Scan for the cell matching the given text and deliver its (x, y) coordinate at center. 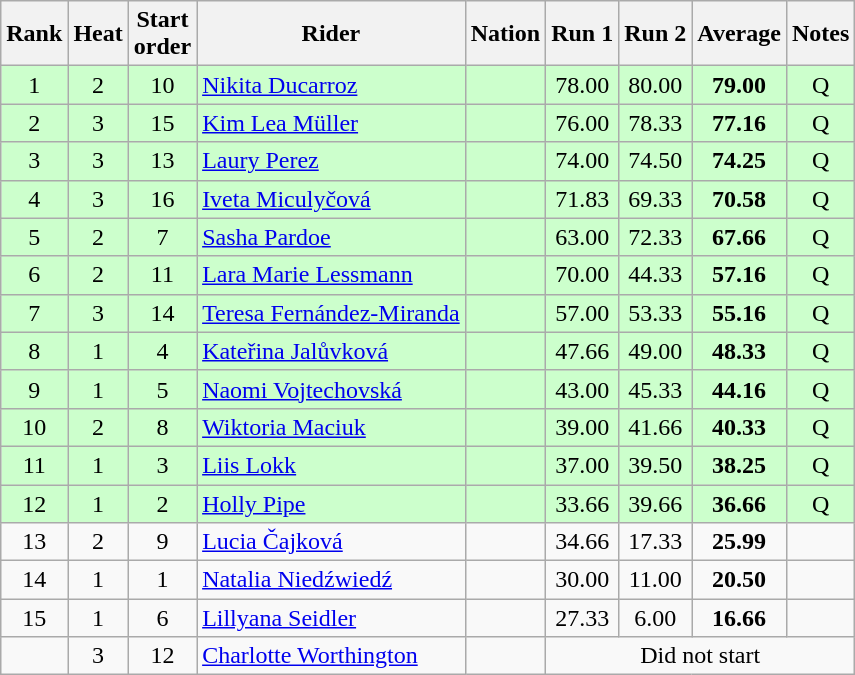
Iveta Miculyčová (332, 199)
Teresa Fernández-Miranda (332, 313)
74.00 (582, 161)
27.33 (582, 618)
57.00 (582, 313)
44.16 (740, 389)
34.66 (582, 542)
Nikita Ducarroz (332, 85)
Lara Marie Lessmann (332, 275)
Nation (505, 34)
39.00 (582, 427)
55.16 (740, 313)
76.00 (582, 123)
63.00 (582, 237)
43.00 (582, 389)
Laury Perez (332, 161)
44.33 (656, 275)
70.58 (740, 199)
49.00 (656, 351)
Rider (332, 34)
Lillyana Seidler (332, 618)
53.33 (656, 313)
Lucia Čajková (332, 542)
48.33 (740, 351)
Charlotte Worthington (332, 656)
38.25 (740, 465)
37.00 (582, 465)
45.33 (656, 389)
Notes (820, 34)
78.33 (656, 123)
Liis Lokk (332, 465)
Kateřina Jalůvková (332, 351)
57.16 (740, 275)
67.66 (740, 237)
16 (162, 199)
40.33 (740, 427)
30.00 (582, 580)
Natalia Niedźwiedź (332, 580)
77.16 (740, 123)
11.00 (656, 580)
Heat (98, 34)
74.50 (656, 161)
17.33 (656, 542)
36.66 (740, 503)
20.50 (740, 580)
Kim Lea Müller (332, 123)
Sasha Pardoe (332, 237)
39.50 (656, 465)
72.33 (656, 237)
47.66 (582, 351)
Holly Pipe (332, 503)
71.83 (582, 199)
Run 1 (582, 34)
70.00 (582, 275)
78.00 (582, 85)
Rank (34, 34)
Did not start (700, 656)
Naomi Vojtechovská (332, 389)
25.99 (740, 542)
Startorder (162, 34)
33.66 (582, 503)
69.33 (656, 199)
Average (740, 34)
39.66 (656, 503)
41.66 (656, 427)
Run 2 (656, 34)
Wiktoria Maciuk (332, 427)
79.00 (740, 85)
74.25 (740, 161)
80.00 (656, 85)
6.00 (656, 618)
16.66 (740, 618)
